Capture the cell that displays the provided text and extract its (x, y) central coordinate. 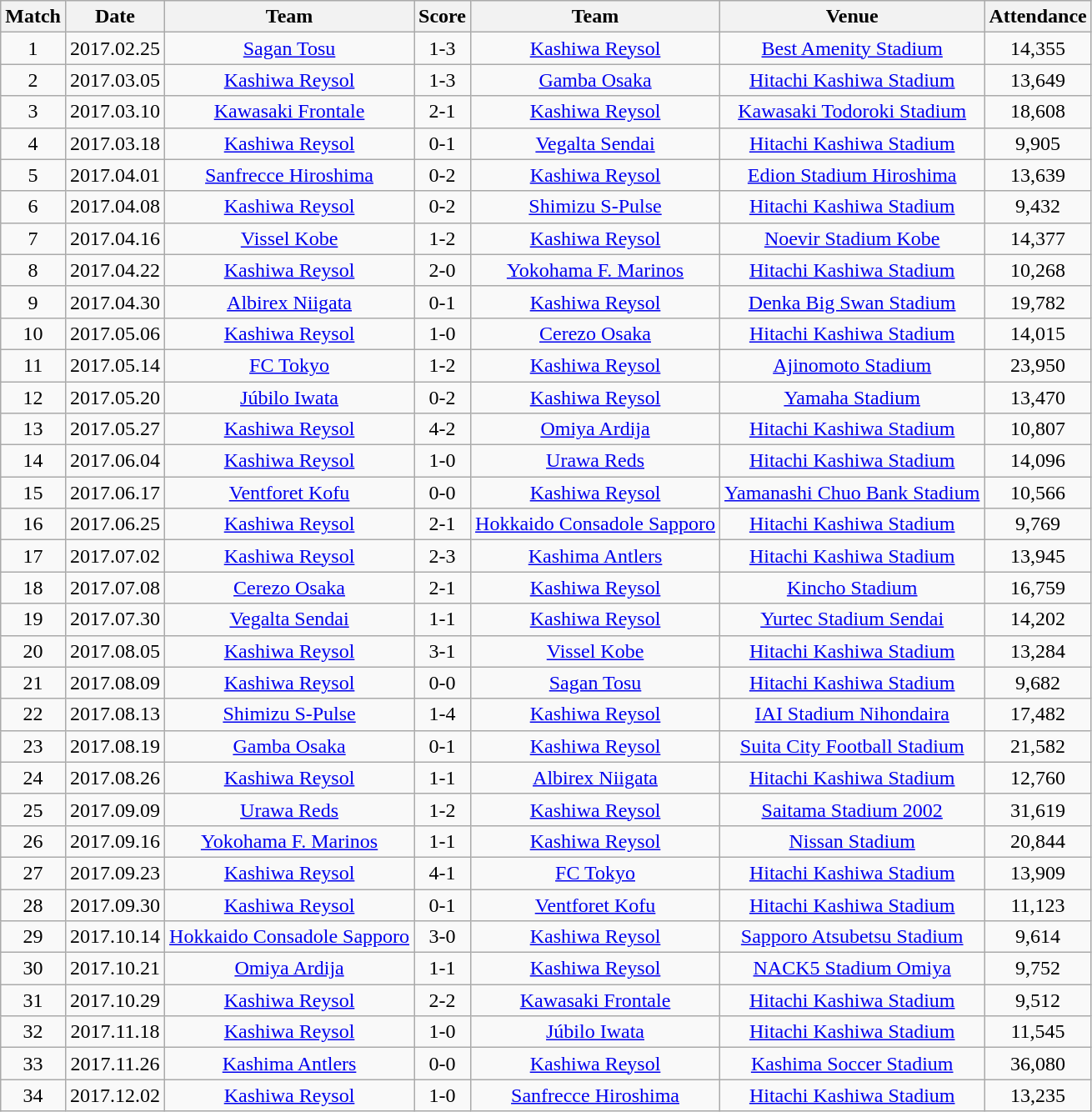
Kashima Soccer Stadium (852, 1064)
2017.12.02 (115, 1095)
2017.08.26 (115, 778)
17,482 (1038, 714)
22 (33, 714)
2017.06.25 (115, 524)
3-1 (443, 651)
2017.07.08 (115, 588)
13,235 (1038, 1095)
14,377 (1038, 238)
7 (33, 238)
Noevir Stadium Kobe (852, 238)
27 (33, 873)
4-2 (443, 429)
10,566 (1038, 493)
4-1 (443, 873)
Attendance (1038, 17)
2017.11.26 (115, 1064)
10,807 (1038, 429)
13,945 (1038, 556)
2017.06.17 (115, 493)
19 (33, 619)
12,760 (1038, 778)
Yurtec Stadium Sendai (852, 619)
Sapporo Atsubetsu Stadium (852, 937)
21 (33, 683)
12 (33, 398)
2017.04.16 (115, 238)
2017.09.09 (115, 809)
20 (33, 651)
2017.08.19 (115, 746)
2017.03.10 (115, 112)
13,649 (1038, 80)
2017.10.21 (115, 969)
2017.06.04 (115, 461)
13,284 (1038, 651)
13,909 (1038, 873)
2017.04.08 (115, 207)
13,639 (1038, 175)
18,608 (1038, 112)
2 (33, 80)
Score (443, 17)
14,096 (1038, 461)
34 (33, 1095)
25 (33, 809)
36,080 (1038, 1064)
23 (33, 746)
30 (33, 969)
2-0 (443, 270)
Denka Big Swan Stadium (852, 302)
2017.10.14 (115, 937)
2-2 (443, 1000)
2017.08.09 (115, 683)
16 (33, 524)
2-3 (443, 556)
29 (33, 937)
23,950 (1038, 365)
Suita City Football Stadium (852, 746)
26 (33, 841)
31 (33, 1000)
10,268 (1038, 270)
Kincho Stadium (852, 588)
2017.02.25 (115, 48)
33 (33, 1064)
11 (33, 365)
Yamaha Stadium (852, 398)
2017.04.22 (115, 270)
Date (115, 17)
17 (33, 556)
IAI Stadium Nihondaira (852, 714)
Yamanashi Chuo Bank Stadium (852, 493)
2017.07.02 (115, 556)
14,015 (1038, 333)
2017.03.18 (115, 143)
2017.09.16 (115, 841)
9,432 (1038, 207)
11,545 (1038, 1032)
6 (33, 207)
2017.08.13 (115, 714)
3 (33, 112)
9,769 (1038, 524)
2017.04.30 (115, 302)
8 (33, 270)
Match (33, 17)
20,844 (1038, 841)
2017.07.30 (115, 619)
2017.05.20 (115, 398)
2017.05.14 (115, 365)
1-4 (443, 714)
10 (33, 333)
2017.10.29 (115, 1000)
1 (33, 48)
9,905 (1038, 143)
2017.08.05 (115, 651)
9,682 (1038, 683)
16,759 (1038, 588)
4 (33, 143)
18 (33, 588)
9,512 (1038, 1000)
5 (33, 175)
21,582 (1038, 746)
2017.04.01 (115, 175)
Nissan Stadium (852, 841)
Best Amenity Stadium (852, 48)
15 (33, 493)
14,355 (1038, 48)
9,752 (1038, 969)
9 (33, 302)
NACK5 Stadium Omiya (852, 969)
Ajinomoto Stadium (852, 365)
11,123 (1038, 904)
Kawasaki Todoroki Stadium (852, 112)
19,782 (1038, 302)
Edion Stadium Hiroshima (852, 175)
28 (33, 904)
32 (33, 1032)
13 (33, 429)
Venue (852, 17)
9,614 (1038, 937)
24 (33, 778)
14,202 (1038, 619)
13,470 (1038, 398)
31,619 (1038, 809)
2017.03.05 (115, 80)
2017.09.23 (115, 873)
Saitama Stadium 2002 (852, 809)
2017.11.18 (115, 1032)
2017.05.06 (115, 333)
2017.05.27 (115, 429)
3-0 (443, 937)
2017.09.30 (115, 904)
14 (33, 461)
